Return the (x, y) coordinate for the center point of the cell that contains the specified text.  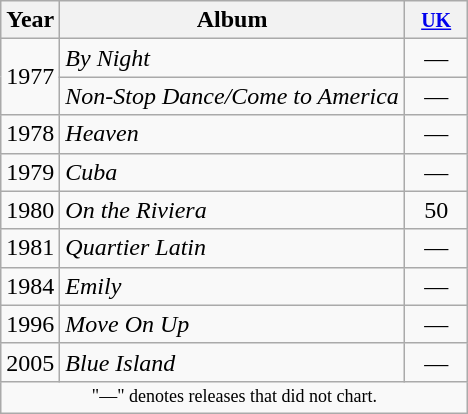
2005 (30, 362)
1996 (30, 324)
"—" denotes releases that did not chart. (234, 396)
Year (30, 20)
UK (436, 20)
Emily (232, 286)
1977 (30, 77)
1979 (30, 172)
On the Riviera (232, 210)
1978 (30, 134)
50 (436, 210)
Non-Stop Dance/Come to America (232, 96)
1984 (30, 286)
Heaven (232, 134)
Album (232, 20)
1980 (30, 210)
1981 (30, 248)
Move On Up (232, 324)
Quartier Latin (232, 248)
Blue Island (232, 362)
By Night (232, 58)
Cuba (232, 172)
